Scan for the cell matching the given text and deliver its [x, y] coordinate at center. 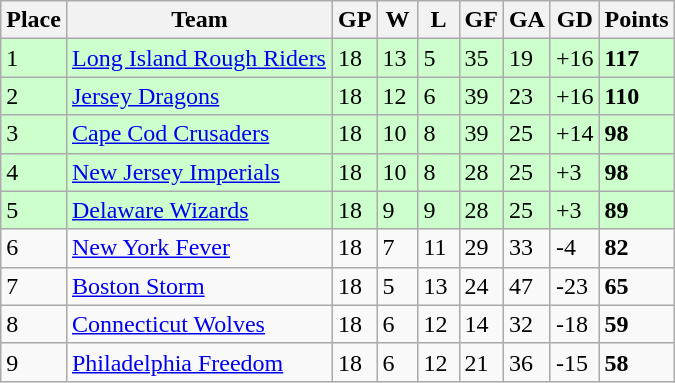
110 [636, 96]
11 [438, 248]
1 [34, 58]
-23 [574, 286]
GF [481, 20]
GP [355, 20]
19 [526, 58]
+14 [574, 134]
24 [481, 286]
Points [636, 20]
89 [636, 210]
New York Fever [199, 248]
65 [636, 286]
59 [636, 324]
W [398, 20]
Cape Cod Crusaders [199, 134]
Connecticut Wolves [199, 324]
Place [34, 20]
36 [526, 362]
New Jersey Imperials [199, 172]
21 [481, 362]
-15 [574, 362]
Delaware Wizards [199, 210]
Jersey Dragons [199, 96]
14 [481, 324]
47 [526, 286]
58 [636, 362]
-4 [574, 248]
117 [636, 58]
3 [34, 134]
32 [526, 324]
35 [481, 58]
23 [526, 96]
2 [34, 96]
33 [526, 248]
GD [574, 20]
GA [526, 20]
L [438, 20]
Philadelphia Freedom [199, 362]
29 [481, 248]
4 [34, 172]
82 [636, 248]
Boston Storm [199, 286]
Team [199, 20]
Long Island Rough Riders [199, 58]
-18 [574, 324]
